Capture the cell that displays the provided text and extract its (x, y) central coordinate. 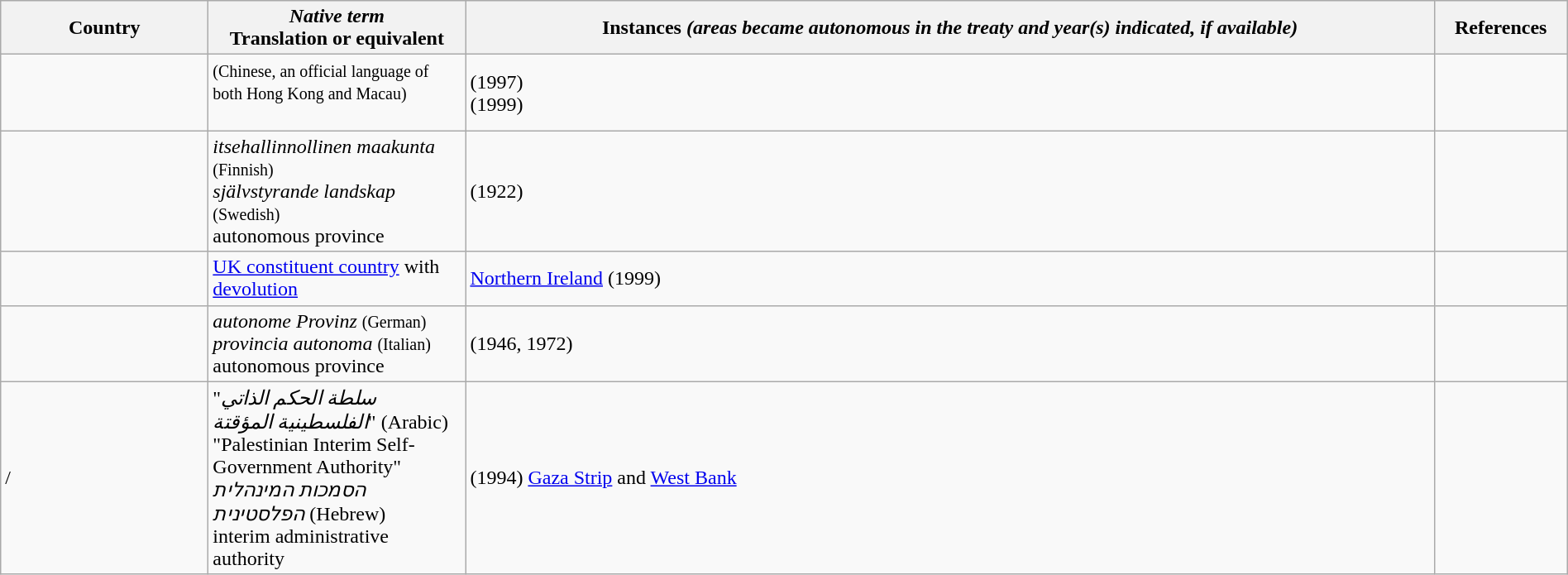
autonome Provinz (German)provincia autonoma (Italian)autonomous province (337, 343)
(1922) (949, 191)
/ (104, 478)
(Chinese, an official language of both Hong Kong and Macau) (337, 93)
Instances (areas became autonomous in the treaty and year(s) indicated, if available) (949, 28)
(1946, 1972) (949, 343)
itsehallinnollinen maakunta (Finnish)självstyrande landskap (Swedish)autonomous province (337, 191)
UK constituent country with devolution (337, 278)
(1997) (1999) (949, 93)
References (1500, 28)
Native termTranslation or equivalent (337, 28)
Northern Ireland (1999) (949, 278)
Country (104, 28)
(1994) Gaza Strip and West Bank (949, 478)
